Detect which cell encompasses the target text, then output its (x, y) center coordinate. 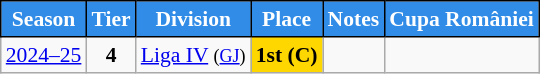
2024–25 (44, 55)
Notes (354, 19)
4 (110, 55)
Division (194, 19)
Season (44, 19)
Liga IV (GJ) (194, 55)
Tier (110, 19)
1st (C) (287, 55)
Place (287, 19)
Cupa României (462, 19)
